Output the [x, y] coordinate of the center of the cell containing the given text.  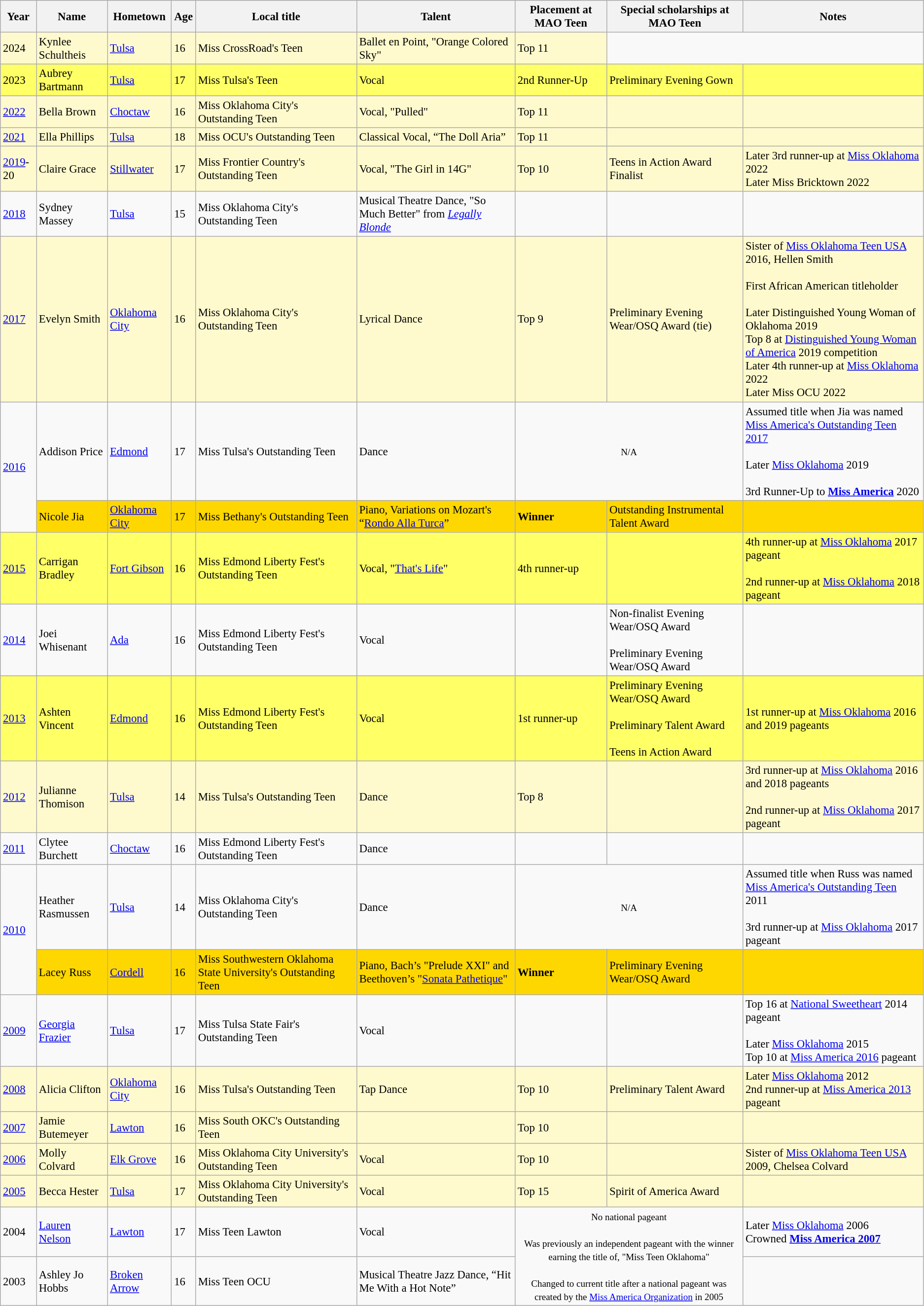
2009 [19, 1031]
Musical Theatre Jazz Dance, “Hit Me With a Hot Note” [436, 1281]
Elk Grove [140, 1160]
2nd Runner-Up [561, 80]
15 [183, 214]
2003 [19, 1281]
2011 [19, 848]
Top 9 [561, 320]
1st runner-up [561, 718]
Fort Gibson [140, 568]
2017 [19, 320]
Molly Colvard [72, 1160]
Ashley Jo Hobbs [72, 1281]
Miss Teen Lawton [276, 1232]
Lacey Russ [72, 972]
Later Miss Oklahoma 20122nd runner-up at Miss America 2013 pageant [833, 1089]
Preliminary Evening Gown [675, 80]
Top 16 at National Sweetheart 2014 pageantLater Miss Oklahoma 2015Top 10 at Miss America 2016 pageant [833, 1031]
Becca Hester [72, 1192]
2015 [19, 568]
2018 [19, 214]
4th runner-up [561, 568]
Talent [436, 17]
Stillwater [140, 169]
Sydney Massey [72, 214]
Later 3rd runner-up at Miss Oklahoma 2022Later Miss Bricktown 2022 [833, 169]
Age [183, 17]
Claire Grace [72, 169]
Heather Rasmussen [72, 907]
Georgia Frazier [72, 1031]
2010 [19, 930]
Classical Vocal, “The Doll Aria” [436, 137]
1st runner-up at Miss Oklahoma 2016 and 2019 pageants [833, 718]
Addison Price [72, 451]
2016 [19, 467]
Vocal, "Pulled" [436, 112]
Non-finalist Evening Wear/OSQ AwardPreliminary Evening Wear/OSQ Award [675, 640]
Broken Arrow [140, 1281]
2006 [19, 1160]
Assumed title when Russ was named Miss America's Outstanding Teen 20113rd runner-up at Miss Oklahoma 2017 pageant [833, 907]
2005 [19, 1192]
Aubrey Bartmann [72, 80]
Carrigan Bradley [72, 568]
Joei Whisenant [72, 640]
Miss Frontier Country's Outstanding Teen [276, 169]
Piano, Variations on Mozart's “Rondo Alla Turca” [436, 516]
Miss Southwestern Oklahoma State University's Outstanding Teen [276, 972]
Vocal, "The Girl in 14G" [436, 169]
Outstanding Instrumental Talent Award [675, 516]
Miss South OKC's Outstanding Teen [276, 1127]
Miss Teen OCU [276, 1281]
Later Miss Oklahoma 2006Crowned Miss America 2007 [833, 1232]
Ballet en Point, "Orange Colored Sky" [436, 48]
Miss OCU's Outstanding Teen [276, 137]
Cordell [140, 972]
Piano, Bach’s "Prelude XXI" and Beethoven’s "Sonata Pathetique" [436, 972]
Special scholarships at MAO Teen [675, 17]
Top 8 [561, 797]
Julianne Thomison [72, 797]
Placement at MAO Teen [561, 17]
Preliminary Evening Wear/OSQ Award [675, 972]
18 [183, 137]
Evelyn Smith [72, 320]
Miss Bethany's Outstanding Teen [276, 516]
Lauren Nelson [72, 1232]
Ada [140, 640]
Notes [833, 17]
Tap Dance [436, 1089]
Assumed title when Jia was named Miss America's Outstanding Teen 2017Later Miss Oklahoma 2019 3rd Runner-Up to Miss America 2020 [833, 451]
Year [19, 17]
Clytee Burchett [72, 848]
Kynlee Schultheis [72, 48]
2022 [19, 112]
Ashten Vincent [72, 718]
Preliminary Talent Award [675, 1089]
2021 [19, 137]
Miss Tulsa State Fair's Outstanding Teen [276, 1031]
2007 [19, 1127]
Sister of Miss Oklahoma Teen USA 2009, Chelsea Colvard [833, 1160]
Lyrical Dance [436, 320]
2004 [19, 1232]
Top 15 [561, 1192]
Local title [276, 17]
2019-20 [19, 169]
Musical Theatre Dance, "So Much Better" from Legally Blonde [436, 214]
Nicole Jia [72, 516]
2013 [19, 718]
Preliminary Evening Wear/OSQ AwardPreliminary Talent AwardTeens in Action Award [675, 718]
3rd runner-up at Miss Oklahoma 2016 and 2018 pageants2nd runner-up at Miss Oklahoma 2017 pageant [833, 797]
Hometown [140, 17]
Name [72, 17]
2008 [19, 1089]
4th runner-up at Miss Oklahoma 2017 pageant2nd runner-up at Miss Oklahoma 2018 pageant [833, 568]
2024 [19, 48]
Ella Phillips [72, 137]
Alicia Clifton [72, 1089]
Teens in Action Award Finalist [675, 169]
Vocal, "That's Life" [436, 568]
Bella Brown [72, 112]
2014 [19, 640]
Miss CrossRoad's Teen [276, 48]
Jamie Butemeyer [72, 1127]
2023 [19, 80]
Miss Tulsa's Teen [276, 80]
Spirit of America Award [675, 1192]
2012 [19, 797]
Preliminary Evening Wear/OSQ Award (tie) [675, 320]
